Identify which cell holds the provided text, then report its (x, y) central coordinate. 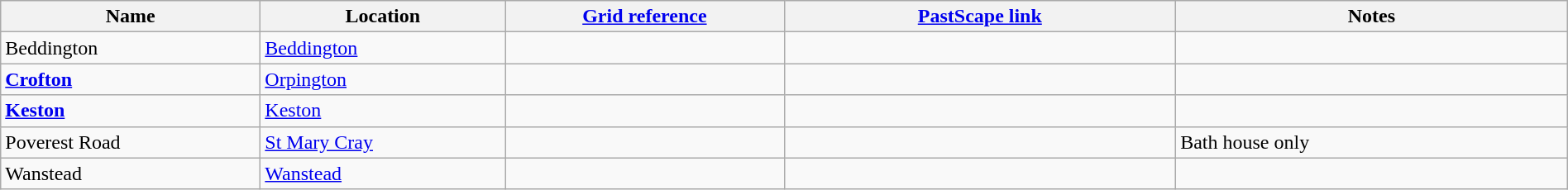
Orpington (383, 79)
Poverest Road (131, 142)
PastScape link (980, 17)
Location (383, 17)
Name (131, 17)
Crofton (131, 79)
St Mary Cray (383, 142)
Bath house only (1372, 142)
Grid reference (645, 17)
Notes (1372, 17)
